Output the (x, y) coordinate of the center of the cell containing the given text.  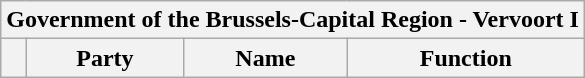
Name (266, 58)
Function (466, 58)
Government of the Brussels-Capital Region - Vervoort I (293, 20)
Party (104, 58)
